Capture the cell that displays the provided text and extract its (X, Y) central coordinate. 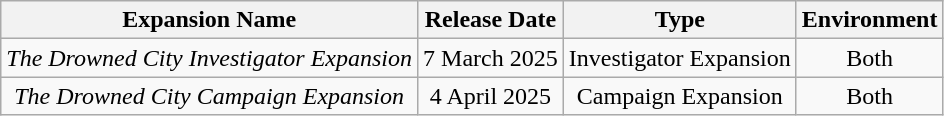
7 March 2025 (491, 58)
Investigator Expansion (680, 58)
Type (680, 20)
Release Date (491, 20)
The Drowned City Campaign Expansion (210, 96)
Expansion Name (210, 20)
Campaign Expansion (680, 96)
Environment (870, 20)
The Drowned City Investigator Expansion (210, 58)
4 April 2025 (491, 96)
